Determine the (x, y) coordinate at the center of the cell enclosing the given text.  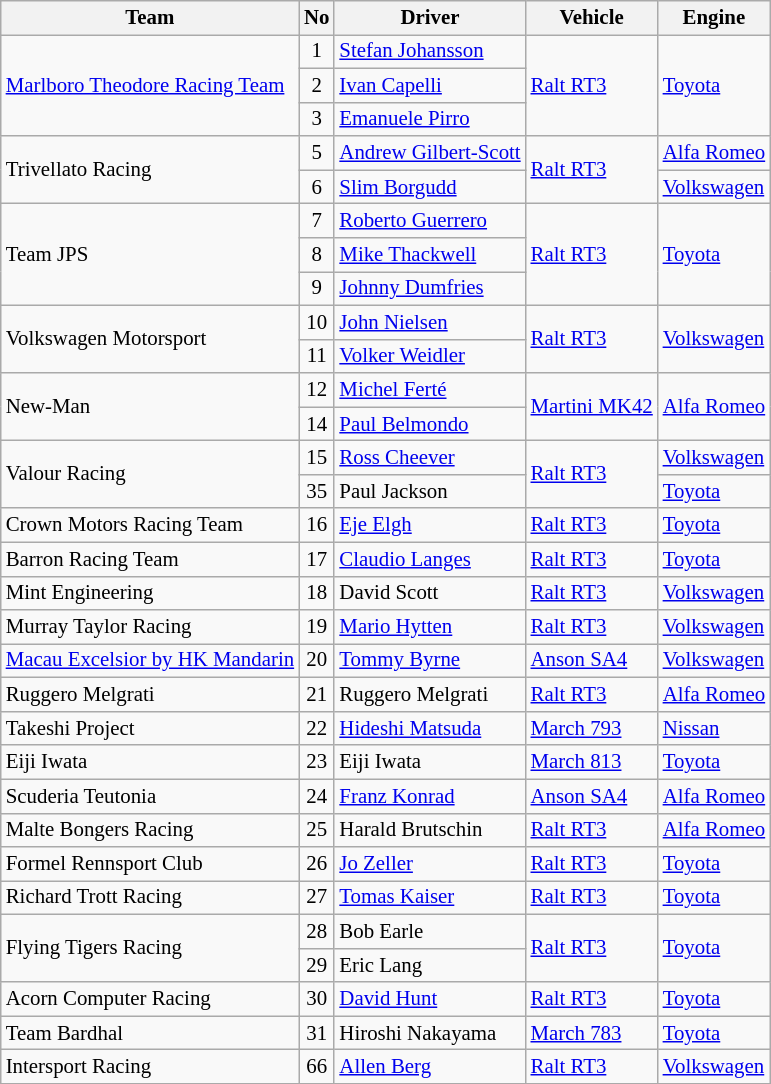
Intersport Racing (150, 1067)
March 783 (592, 1033)
5 (316, 153)
Team (150, 18)
Malte Bongers Racing (150, 830)
Harald Brutschin (430, 830)
Richard Trott Racing (150, 898)
14 (316, 424)
March 793 (592, 728)
2 (316, 85)
10 (316, 322)
Marlboro Theodore Racing Team (150, 85)
Volkswagen Motorsport (150, 339)
18 (316, 593)
23 (316, 762)
8 (316, 255)
Paul Jackson (430, 491)
Tomas Kaiser (430, 898)
Martini MK42 (592, 407)
Engine (714, 18)
Trivellato Racing (150, 170)
Paul Belmondo (430, 424)
66 (316, 1067)
Tommy Byrne (430, 661)
28 (316, 931)
20 (316, 661)
Hiroshi Nakayama (430, 1033)
Crown Motors Racing Team (150, 525)
Team JPS (150, 255)
Eric Lang (430, 965)
Barron Racing Team (150, 559)
Macau Excelsior by HK Mandarin (150, 661)
Ivan Capelli (430, 85)
Hideshi Matsuda (430, 728)
Emanuele Pirro (430, 119)
David Hunt (430, 999)
35 (316, 491)
Acorn Computer Racing (150, 999)
9 (316, 288)
19 (316, 627)
Flying Tigers Racing (150, 948)
Ross Cheever (430, 458)
24 (316, 796)
16 (316, 525)
11 (316, 356)
27 (316, 898)
Johnny Dumfries (430, 288)
Scuderia Teutonia (150, 796)
31 (316, 1033)
3 (316, 119)
Driver (430, 18)
Team Bardhal (150, 1033)
Slim Borgudd (430, 187)
6 (316, 187)
Mario Hytten (430, 627)
Stefan Johansson (430, 51)
Michel Ferté (430, 390)
Nissan (714, 728)
Vehicle (592, 18)
Valour Racing (150, 475)
30 (316, 999)
12 (316, 390)
David Scott (430, 593)
17 (316, 559)
15 (316, 458)
March 813 (592, 762)
Eje Elgh (430, 525)
Jo Zeller (430, 864)
Mike Thackwell (430, 255)
Andrew Gilbert-Scott (430, 153)
Takeshi Project (150, 728)
Murray Taylor Racing (150, 627)
New-Man (150, 407)
1 (316, 51)
Roberto Guerrero (430, 221)
7 (316, 221)
25 (316, 830)
John Nielsen (430, 322)
29 (316, 965)
Formel Rennsport Club (150, 864)
26 (316, 864)
No (316, 18)
Bob Earle (430, 931)
22 (316, 728)
Claudio Langes (430, 559)
Mint Engineering (150, 593)
Franz Konrad (430, 796)
21 (316, 695)
Volker Weidler (430, 356)
Allen Berg (430, 1067)
